Find where the given text appears and provide that cell's center as (X, Y) coordinate. 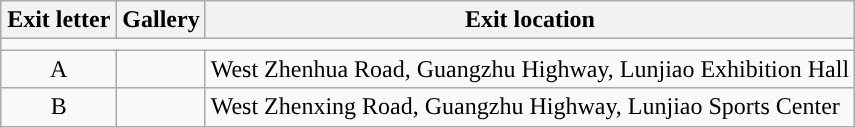
B (59, 107)
West Zhenhua Road, Guangzhu Highway, Lunjiao Exhibition Hall (530, 69)
A (59, 69)
Gallery (161, 20)
Exit location (530, 20)
West Zhenxing Road, Guangzhu Highway, Lunjiao Sports Center (530, 107)
Exit letter (59, 20)
